Extract the [x, y] coordinate from the center of the cell holding the provided text.  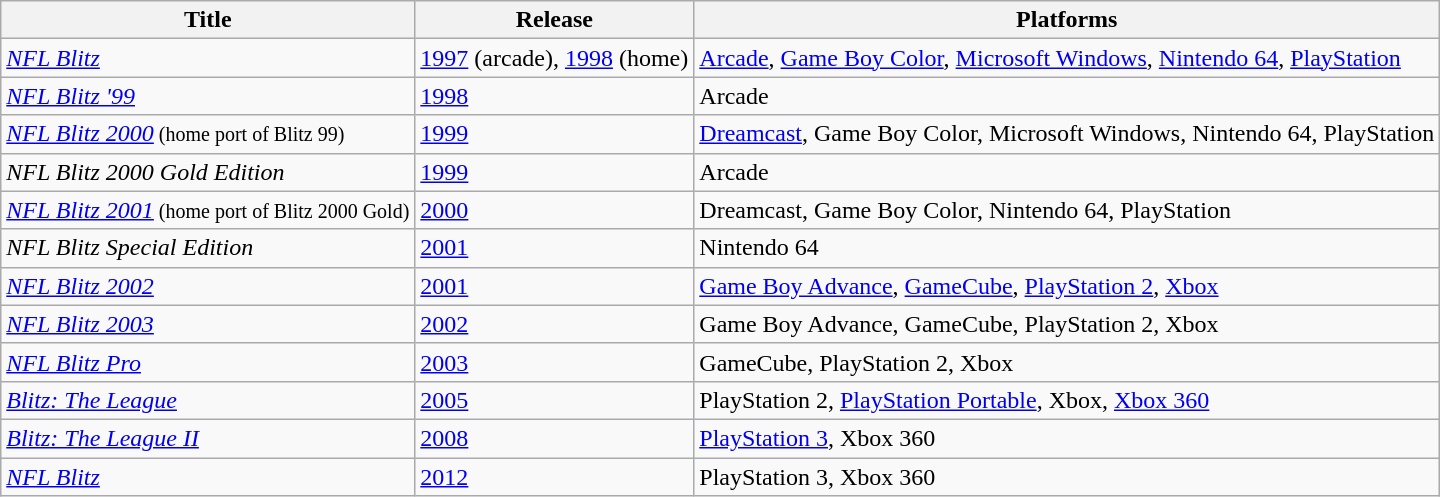
1997 (arcade), 1998 (home) [554, 58]
Dreamcast, Game Boy Color, Microsoft Windows, Nintendo 64, PlayStation [1067, 134]
2000 [554, 210]
NFL Blitz '99 [208, 96]
Title [208, 20]
Nintendo 64 [1067, 248]
Blitz: The League II [208, 438]
1998 [554, 96]
Arcade, Game Boy Color, Microsoft Windows, Nintendo 64, PlayStation [1067, 58]
Release [554, 20]
2008 [554, 438]
NFL Blitz Pro [208, 362]
NFL Blitz 2003 [208, 324]
Dreamcast, Game Boy Color, Nintendo 64, PlayStation [1067, 210]
NFL Blitz 2001 (home port of Blitz 2000 Gold) [208, 210]
GameCube, PlayStation 2, Xbox [1067, 362]
2005 [554, 400]
2002 [554, 324]
2003 [554, 362]
NFL Blitz 2000 (home port of Blitz 99) [208, 134]
NFL Blitz 2002 [208, 286]
Platforms [1067, 20]
2012 [554, 477]
Blitz: The League [208, 400]
NFL Blitz 2000 Gold Edition [208, 172]
PlayStation 2, PlayStation Portable, Xbox, Xbox 360 [1067, 400]
NFL Blitz Special Edition [208, 248]
